Scan for the cell matching the given text and deliver its [x, y] coordinate at center. 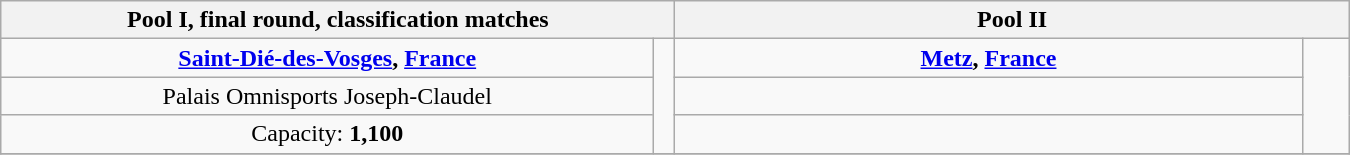
Metz, France [988, 58]
Capacity: 1,100 [328, 134]
Pool II [1012, 20]
Palais Omnisports Joseph-Claudel [328, 96]
Pool I, final round, classification matches [338, 20]
Saint-Dié-des-Vosges, France [328, 58]
